Provide the [x, y] coordinate of the cell's center where the given text is located.  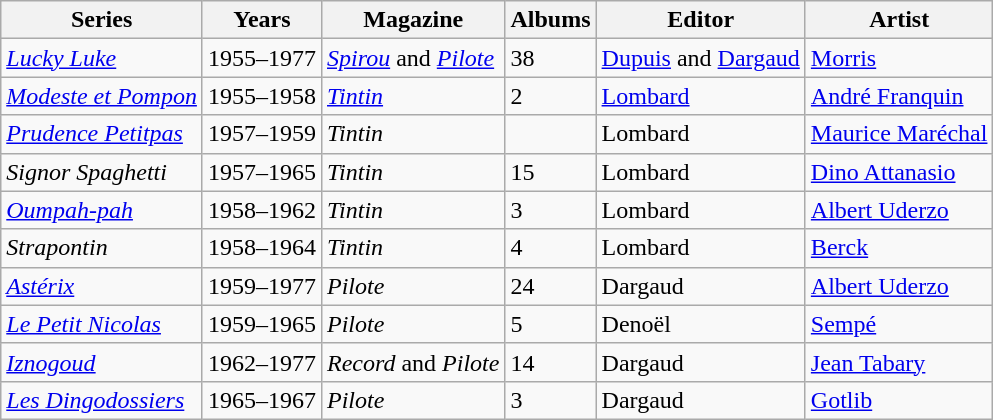
1958–1962 [262, 210]
Signor Spaghetti [102, 172]
5 [550, 324]
Dupuis and Dargaud [700, 58]
1955–1977 [262, 58]
15 [550, 172]
Astérix [102, 286]
Le Petit Nicolas [102, 324]
Albums [550, 20]
1962–1977 [262, 362]
Dino Attanasio [899, 172]
Record and Pilote [412, 362]
Gotlib [899, 400]
Lucky Luke [102, 58]
Editor [700, 20]
2 [550, 96]
Series [102, 20]
Artist [899, 20]
4 [550, 248]
1955–1958 [262, 96]
1958–1964 [262, 248]
Iznogoud [102, 362]
1959–1977 [262, 286]
1959–1965 [262, 324]
24 [550, 286]
1957–1965 [262, 172]
Les Dingodossiers [102, 400]
Berck [899, 248]
14 [550, 362]
Maurice Maréchal [899, 134]
Strapontin [102, 248]
André Franquin [899, 96]
38 [550, 58]
Years [262, 20]
Prudence Petitpas [102, 134]
Sempé [899, 324]
Morris [899, 58]
Oumpah-pah [102, 210]
Magazine [412, 20]
Denoël [700, 324]
Spirou and Pilote [412, 58]
1965–1967 [262, 400]
1957–1959 [262, 134]
Jean Tabary [899, 362]
Modeste et Pompon [102, 96]
